Provide the (x, y) coordinate of the cell's center where the given text is located.  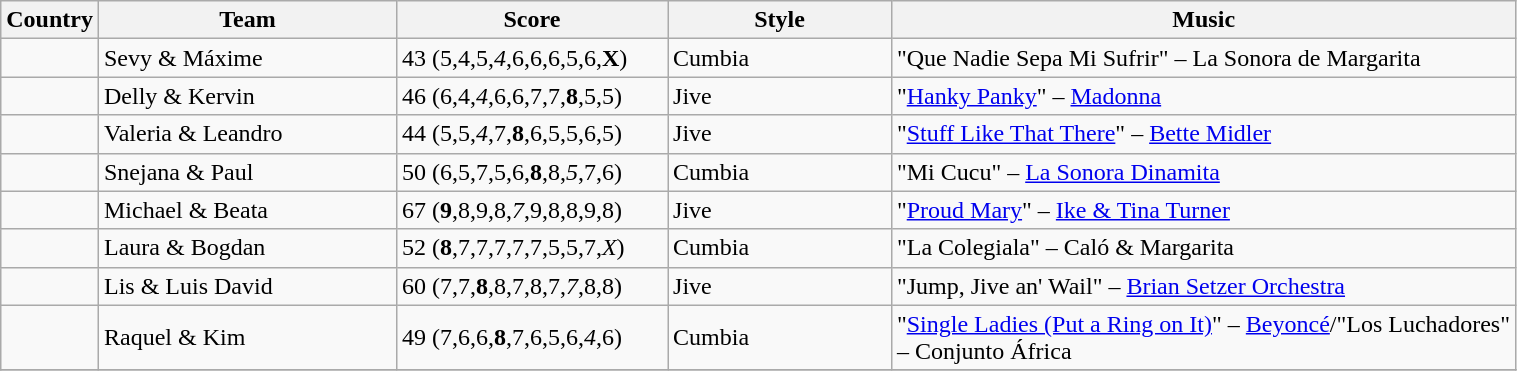
Style (780, 20)
Delly & Kervin (247, 96)
Team (247, 20)
Music (1204, 20)
"Mi Cucu" – La Sonora Dinamita (1204, 172)
Lis & Luis David (247, 286)
"Stuff Like That There" – Bette Midler (1204, 134)
52 (8,7,7,7,7,7,5,5,7,X) (532, 248)
Score (532, 20)
60 (7,7,8,8,7,8,7,7,8,8) (532, 286)
"Que Nadie Sepa Mi Sufrir" – La Sonora de Margarita (1204, 58)
Snejana & Paul (247, 172)
50 (6,5,7,5,6,8,8,5,7,6) (532, 172)
44 (5,5,4,7,8,6,5,5,6,5) (532, 134)
"Proud Mary" – Ike & Tina Turner (1204, 210)
Michael & Beata (247, 210)
"Hanky Panky" – Madonna (1204, 96)
"La Colegiala" – Caló & Margarita (1204, 248)
Laura & Bogdan (247, 248)
46 (6,4,4,6,6,7,7,8,5,5) (532, 96)
Raquel & Kim (247, 338)
Country (50, 20)
"Single Ladies (Put a Ring on It)" – Beyoncé/"Los Luchadores" – Conjunto África (1204, 338)
Valeria & Leandro (247, 134)
43 (5,4,5,4,6,6,6,5,6,X) (532, 58)
"Jump, Jive an' Wail" – Brian Setzer Orchestra (1204, 286)
67 (9,8,9,8,7,9,8,8,9,8) (532, 210)
49 (7,6,6,8,7,6,5,6,4,6) (532, 338)
Sevy & Máxime (247, 58)
